Output the [x, y] coordinate of the center of the cell containing the given text.  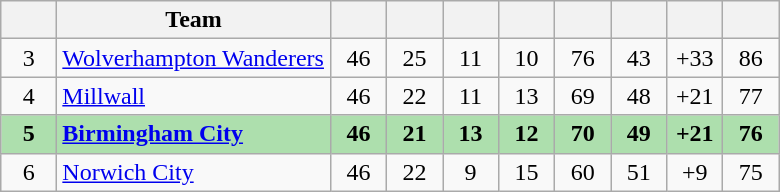
69 [583, 96]
77 [751, 96]
5 [29, 134]
+9 [695, 172]
48 [639, 96]
51 [639, 172]
21 [414, 134]
6 [29, 172]
9 [470, 172]
43 [639, 58]
60 [583, 172]
Wolverhampton Wanderers [194, 58]
12 [527, 134]
Team [194, 20]
+33 [695, 58]
25 [414, 58]
3 [29, 58]
Norwich City [194, 172]
86 [751, 58]
75 [751, 172]
10 [527, 58]
49 [639, 134]
Millwall [194, 96]
15 [527, 172]
70 [583, 134]
4 [29, 96]
Birmingham City [194, 134]
